Extract the (X, Y) coordinate from the center of the cell holding the provided text.  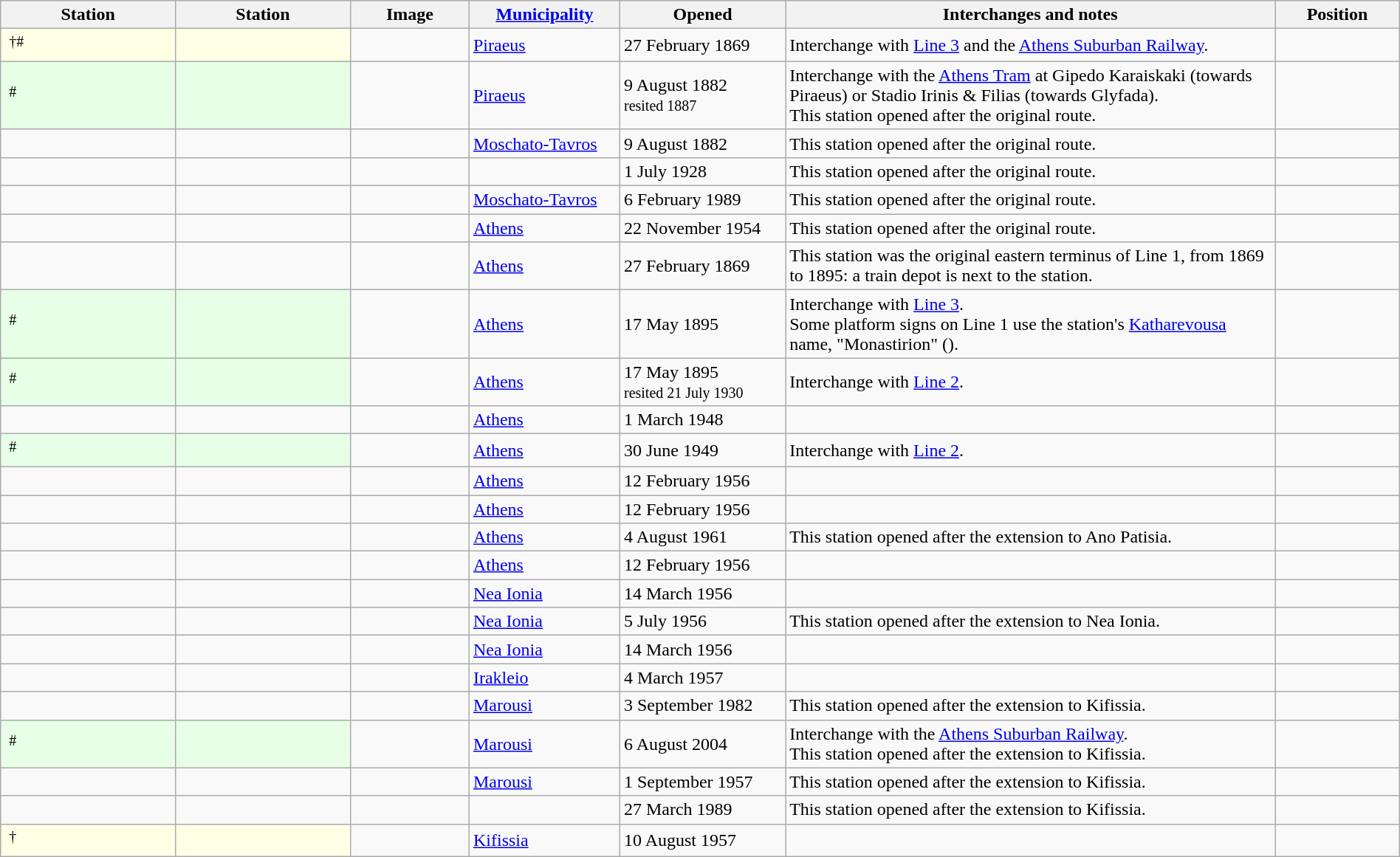
This station was the original eastern terminus of Line 1, from 1869 to 1895: a train depot is next to the station. (1031, 266)
6 August 2004 (702, 744)
Municipality (544, 15)
4 March 1957 (702, 678)
1 March 1948 (702, 420)
10 August 1957 (702, 840)
Image (409, 15)
Interchanges and notes (1031, 15)
Interchange with Line 3 and the Athens Suburban Railway. (1031, 46)
9 August 1882resited 1887 (702, 95)
17 May 1895resited 21 July 1930 (702, 382)
22 November 1954 (702, 228)
†# (89, 46)
1 September 1957 (702, 782)
Interchange with the Athens Suburban Railway.This station opened after the extension to Kifissia. (1031, 744)
Irakleio (544, 678)
27 March 1989 (702, 810)
1 July 1928 (702, 171)
This station opened after the extension to Nea Ionia. (1031, 622)
30 June 1949 (702, 450)
17 May 1895 (702, 324)
Interchange with Line 3.Some platform signs on Line 1 use the station's Katharevousa name, "Monastirion" (). (1031, 324)
4 August 1961 (702, 537)
Opened (702, 15)
3 September 1982 (702, 706)
9 August 1882 (702, 143)
6 February 1989 (702, 200)
This station opened after the extension to Ano Patisia. (1031, 537)
Position (1338, 15)
Kifissia (544, 840)
5 July 1956 (702, 622)
† (89, 840)
